Search for the cell housing the specified text and yield its [X, Y] center coordinate. 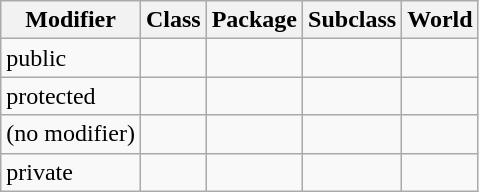
Package [254, 20]
Subclass [352, 20]
(no modifier) [71, 134]
Modifier [71, 20]
Class [173, 20]
World [440, 20]
private [71, 172]
protected [71, 96]
public [71, 58]
